Extract the (x, y) coordinate from the center of the cell holding the provided text.  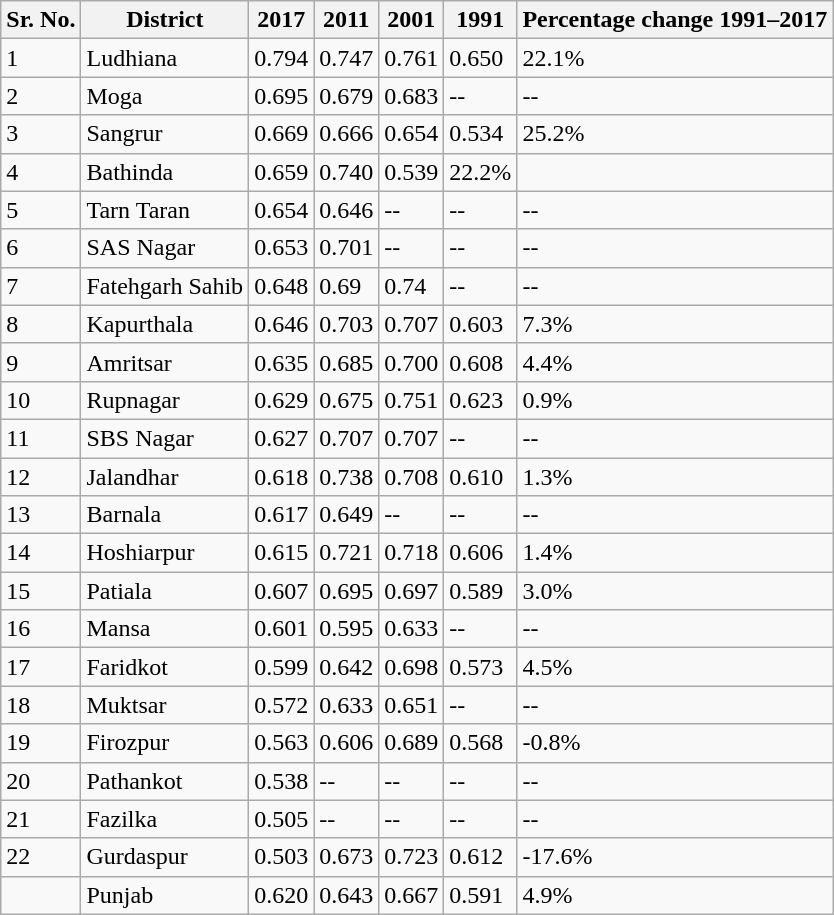
12 (41, 477)
0.675 (346, 400)
0.679 (346, 96)
7.3% (675, 324)
2011 (346, 20)
Percentage change 1991–2017 (675, 20)
0.703 (346, 324)
Fazilka (165, 819)
4.5% (675, 667)
0.503 (282, 857)
17 (41, 667)
1.3% (675, 477)
0.740 (346, 172)
Muktsar (165, 705)
0.651 (412, 705)
0.698 (412, 667)
0.642 (346, 667)
-0.8% (675, 743)
0.610 (480, 477)
0.563 (282, 743)
0.689 (412, 743)
Sr. No. (41, 20)
0.74 (412, 286)
0.589 (480, 591)
0.659 (282, 172)
7 (41, 286)
21 (41, 819)
3.0% (675, 591)
4.9% (675, 895)
0.69 (346, 286)
0.718 (412, 553)
8 (41, 324)
Kapurthala (165, 324)
0.669 (282, 134)
0.700 (412, 362)
0.627 (282, 438)
0.617 (282, 515)
Mansa (165, 629)
Firozpur (165, 743)
25.2% (675, 134)
0.643 (346, 895)
18 (41, 705)
0.747 (346, 58)
22.2% (480, 172)
2 (41, 96)
SAS Nagar (165, 248)
0.618 (282, 477)
Gurdaspur (165, 857)
0.708 (412, 477)
4.4% (675, 362)
0.623 (480, 400)
Faridkot (165, 667)
Amritsar (165, 362)
Moga (165, 96)
Ludhiana (165, 58)
16 (41, 629)
0.648 (282, 286)
0.534 (480, 134)
Sangrur (165, 134)
Bathinda (165, 172)
0.538 (282, 781)
1.4% (675, 553)
0.620 (282, 895)
0.667 (412, 895)
0.650 (480, 58)
District (165, 20)
0.607 (282, 591)
0.629 (282, 400)
20 (41, 781)
0.673 (346, 857)
0.615 (282, 553)
0.572 (282, 705)
0.539 (412, 172)
Fatehgarh Sahib (165, 286)
Punjab (165, 895)
-17.6% (675, 857)
Barnala (165, 515)
0.653 (282, 248)
11 (41, 438)
Tarn Taran (165, 210)
0.701 (346, 248)
0.505 (282, 819)
0.685 (346, 362)
0.595 (346, 629)
0.573 (480, 667)
Rupnagar (165, 400)
0.599 (282, 667)
0.794 (282, 58)
0.635 (282, 362)
0.649 (346, 515)
3 (41, 134)
10 (41, 400)
Hoshiarpur (165, 553)
15 (41, 591)
0.683 (412, 96)
0.723 (412, 857)
22.1% (675, 58)
6 (41, 248)
2001 (412, 20)
1 (41, 58)
1991 (480, 20)
0.591 (480, 895)
0.568 (480, 743)
0.608 (480, 362)
Pathankot (165, 781)
0.612 (480, 857)
0.697 (412, 591)
2017 (282, 20)
13 (41, 515)
0.9% (675, 400)
0.666 (346, 134)
14 (41, 553)
0.721 (346, 553)
SBS Nagar (165, 438)
5 (41, 210)
Patiala (165, 591)
0.751 (412, 400)
0.761 (412, 58)
0.603 (480, 324)
0.601 (282, 629)
22 (41, 857)
4 (41, 172)
Jalandhar (165, 477)
0.738 (346, 477)
19 (41, 743)
9 (41, 362)
